Determine the [X, Y] coordinate at the center of the cell enclosing the given text.  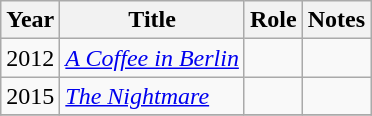
The Nightmare [152, 96]
Role [273, 20]
2015 [30, 96]
2012 [30, 58]
A Coffee in Berlin [152, 58]
Title [152, 20]
Year [30, 20]
Notes [336, 20]
